Detect which cell encompasses the target text, then output its (x, y) center coordinate. 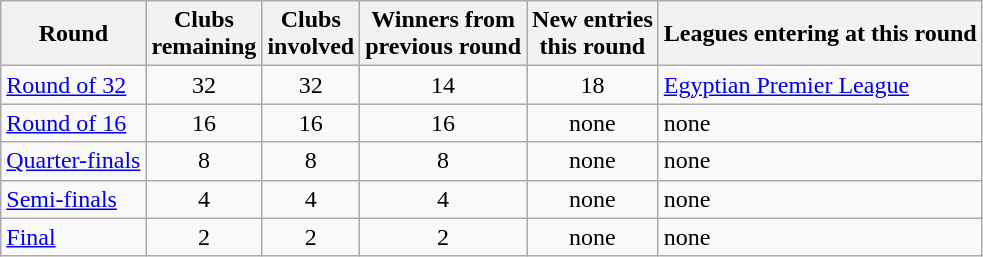
Round (74, 34)
Round of 32 (74, 85)
Clubsremaining (204, 34)
Egyptian Premier League (820, 85)
Semi-finals (74, 199)
Clubsinvolved (311, 34)
New entriesthis round (593, 34)
18 (593, 85)
Round of 16 (74, 123)
Leagues entering at this round (820, 34)
Quarter-finals (74, 161)
Winners fromprevious round (444, 34)
Final (74, 237)
14 (444, 85)
